Detect which cell encompasses the target text, then output its [x, y] center coordinate. 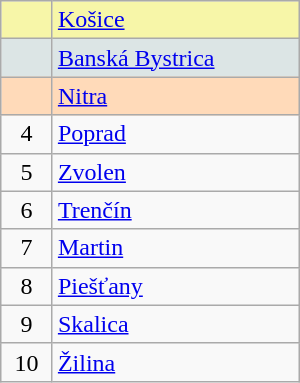
Zvolen [176, 172]
Košice [176, 20]
Banská Bystrica [176, 58]
Poprad [176, 134]
9 [27, 324]
Nitra [176, 96]
Skalica [176, 324]
4 [27, 134]
5 [27, 172]
8 [27, 286]
Piešťany [176, 286]
10 [27, 362]
Trenčín [176, 210]
6 [27, 210]
7 [27, 248]
Martin [176, 248]
Žilina [176, 362]
